Capture the cell that displays the provided text and extract its (x, y) central coordinate. 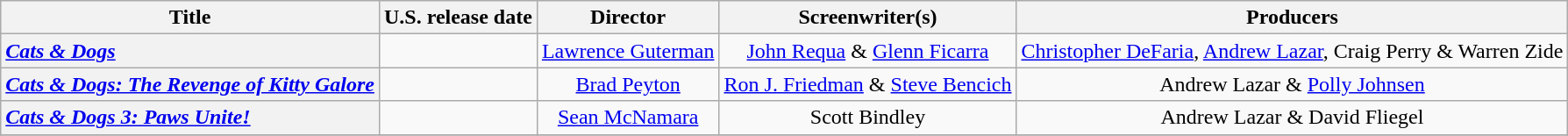
Brad Peyton (628, 84)
Cats & Dogs 3: Paws Unite! (190, 118)
Lawrence Guterman (628, 51)
Cats & Dogs (190, 51)
Ron J. Friedman & Steve Bencich (868, 84)
Sean McNamara (628, 118)
U.S. release date (458, 18)
Scott Bindley (868, 118)
Christopher DeFaria, Andrew Lazar, Craig Perry & Warren Zide (1293, 51)
Cats & Dogs: The Revenge of Kitty Galore (190, 84)
Screenwriter(s) (868, 18)
Andrew Lazar & David Fliegel (1293, 118)
Director (628, 18)
Title (190, 18)
Andrew Lazar & Polly Johnsen (1293, 84)
Producers (1293, 18)
John Requa & Glenn Ficarra (868, 51)
